Return the (X, Y) coordinate for the center point of the cell that contains the specified text.  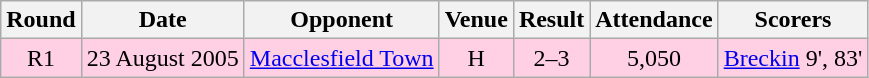
Result (551, 20)
Breckin 9', 83' (793, 58)
2–3 (551, 58)
Opponent (342, 20)
Venue (476, 20)
R1 (41, 58)
Attendance (654, 20)
Date (162, 20)
Scorers (793, 20)
Macclesfield Town (342, 58)
5,050 (654, 58)
23 August 2005 (162, 58)
Round (41, 20)
H (476, 58)
